Locate the cell with the specified text and output its (x, y) center coordinate. 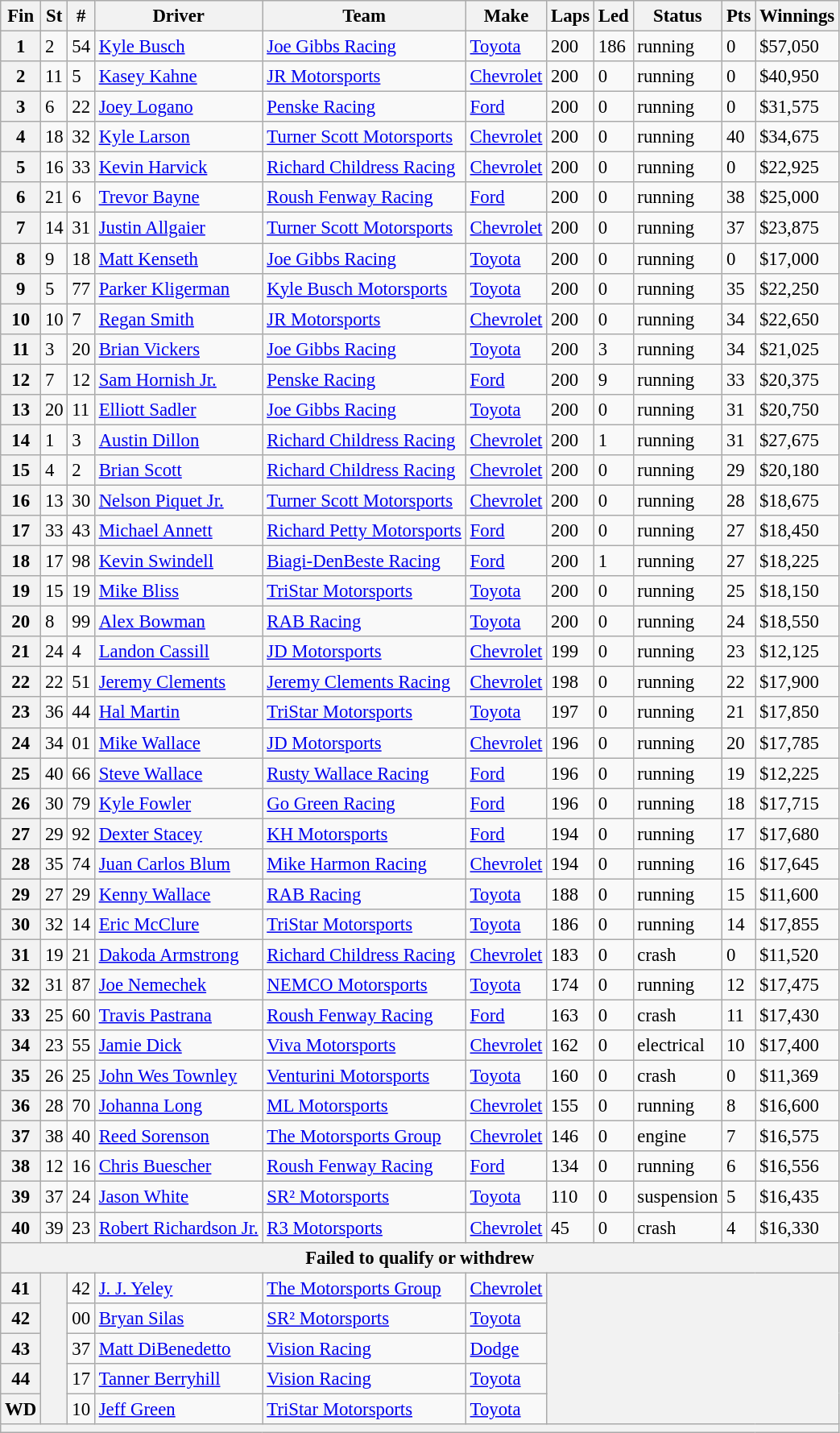
R3 Motorsports (364, 1228)
98 (81, 561)
$22,650 (797, 319)
$17,855 (797, 925)
Hal Martin (179, 713)
$12,125 (797, 652)
Pts (739, 16)
$21,025 (797, 349)
$11,369 (797, 1076)
$57,050 (797, 47)
$16,330 (797, 1228)
Rusty Wallace Racing (364, 773)
Laps (570, 16)
ML Motorsports (364, 1106)
110 (570, 1197)
Dexter Stacey (179, 834)
134 (570, 1167)
155 (570, 1106)
Jeremy Clements Racing (364, 682)
$11,600 (797, 894)
$11,520 (797, 955)
99 (81, 622)
162 (570, 1046)
Jamie Dick (179, 1046)
Tanner Berryhill (179, 1379)
60 (81, 1016)
Sam Hornish Jr. (179, 379)
Viva Motorsports (364, 1046)
79 (81, 803)
Mike Bliss (179, 591)
74 (81, 864)
$34,675 (797, 137)
Venturini Motorsports (364, 1076)
Kyle Fowler (179, 803)
Make (506, 16)
Regan Smith (179, 319)
Team (364, 16)
Nelson Piquet Jr. (179, 500)
Brian Scott (179, 470)
70 (81, 1106)
Johanna Long (179, 1106)
Kevin Swindell (179, 561)
Winnings (797, 16)
Failed to qualify or withdrew (420, 1257)
Elliott Sadler (179, 410)
electrical (678, 1046)
66 (81, 773)
77 (81, 288)
# (81, 16)
engine (678, 1137)
Eric McClure (179, 925)
Travis Pastrana (179, 1016)
Biagi-DenBeste Racing (364, 561)
$31,575 (797, 107)
WD (21, 1409)
Bryan Silas (179, 1318)
J. J. Yeley (179, 1288)
Jason White (179, 1197)
Alex Bowman (179, 622)
188 (570, 894)
NEMCO Motorsports (364, 985)
$17,645 (797, 864)
51 (81, 682)
Landon Cassill (179, 652)
Richard Petty Motorsports (364, 531)
$17,430 (797, 1016)
Led (614, 16)
KH Motorsports (364, 834)
Justin Allgaier (179, 228)
$17,400 (797, 1046)
$12,225 (797, 773)
45 (570, 1228)
Matt DiBenedetto (179, 1348)
$17,900 (797, 682)
$18,225 (797, 561)
$40,950 (797, 77)
163 (570, 1016)
Jeremy Clements (179, 682)
Parker Kligerman (179, 288)
$17,785 (797, 743)
John Wes Townley (179, 1076)
$17,715 (797, 803)
$17,000 (797, 259)
Michael Annett (179, 531)
Kyle Busch (179, 47)
$17,850 (797, 713)
$16,575 (797, 1137)
Dakoda Armstrong (179, 955)
197 (570, 713)
Robert Richardson Jr. (179, 1228)
$23,875 (797, 228)
Joey Logano (179, 107)
$16,435 (797, 1197)
$27,675 (797, 440)
Kyle Busch Motorsports (364, 288)
Kasey Kahne (179, 77)
Reed Sorenson (179, 1137)
Juan Carlos Blum (179, 864)
$20,180 (797, 470)
Kenny Wallace (179, 894)
Go Green Racing (364, 803)
54 (81, 47)
$22,925 (797, 168)
Trevor Bayne (179, 197)
$17,680 (797, 834)
$16,600 (797, 1106)
Steve Wallace (179, 773)
Mike Wallace (179, 743)
$18,550 (797, 622)
Chris Buescher (179, 1167)
St (55, 16)
01 (81, 743)
$17,475 (797, 985)
$22,250 (797, 288)
$18,150 (797, 591)
Mike Harmon Racing (364, 864)
174 (570, 985)
Kevin Harvick (179, 168)
92 (81, 834)
Driver (179, 16)
$25,000 (797, 197)
Matt Kenseth (179, 259)
$16,556 (797, 1167)
199 (570, 652)
Dodge (506, 1348)
198 (570, 682)
$20,750 (797, 410)
suspension (678, 1197)
$18,450 (797, 531)
160 (570, 1076)
41 (21, 1288)
$18,675 (797, 500)
183 (570, 955)
146 (570, 1137)
Status (678, 16)
00 (81, 1318)
Fin (21, 16)
Jeff Green (179, 1409)
55 (81, 1046)
87 (81, 985)
Austin Dillon (179, 440)
Joe Nemechek (179, 985)
Kyle Larson (179, 137)
$20,375 (797, 379)
Brian Vickers (179, 349)
